Find where the given text appears and provide that cell's center as (x, y) coordinate. 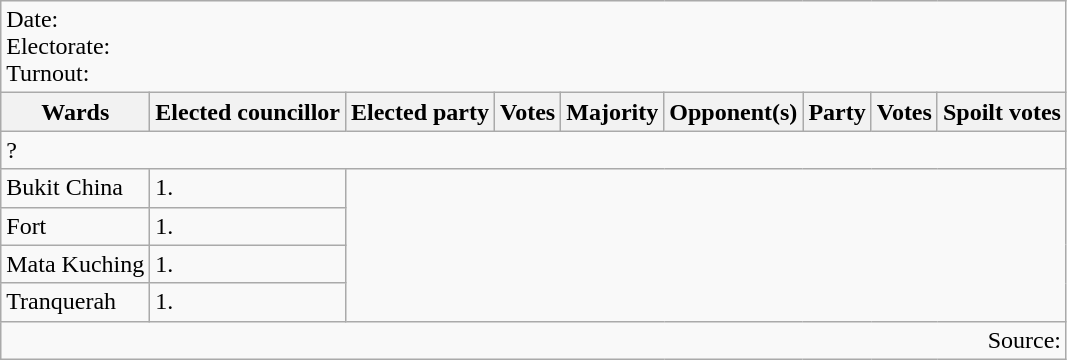
Tranquerah (76, 302)
Elected councillor (248, 112)
Fort (76, 226)
Source: (534, 340)
Elected party (420, 112)
Mata Kuching (76, 264)
Party (837, 112)
Wards (76, 112)
Spoilt votes (1002, 112)
Bukit China (76, 188)
Date: Electorate: Turnout: (534, 47)
Opponent(s) (734, 112)
? (534, 150)
Majority (612, 112)
